Return the (x, y) coordinate for the center point of the cell that contains the specified text.  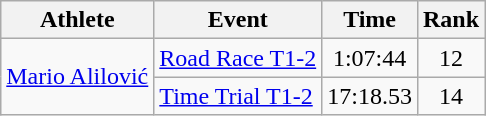
Time (370, 20)
Rank (450, 20)
Mario Alilović (78, 77)
Time Trial T1-2 (238, 96)
1:07:44 (370, 58)
12 (450, 58)
Athlete (78, 20)
14 (450, 96)
Road Race T1-2 (238, 58)
17:18.53 (370, 96)
Event (238, 20)
